Detect which cell encompasses the target text, then output its [x, y] center coordinate. 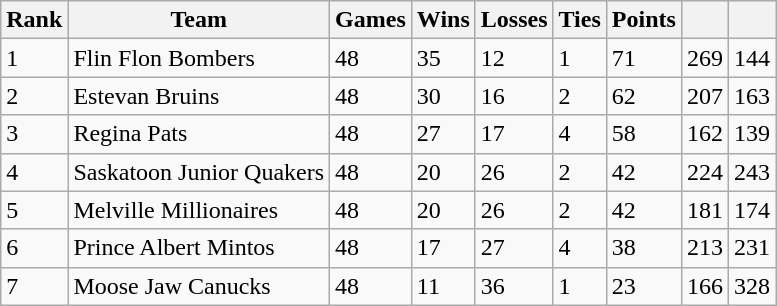
71 [644, 58]
Losses [514, 20]
11 [443, 286]
181 [704, 210]
Regina Pats [199, 134]
36 [514, 286]
224 [704, 172]
Team [199, 20]
144 [752, 58]
162 [704, 134]
163 [752, 96]
166 [704, 286]
174 [752, 210]
Points [644, 20]
23 [644, 286]
Wins [443, 20]
269 [704, 58]
213 [704, 248]
16 [514, 96]
231 [752, 248]
62 [644, 96]
Games [371, 20]
Moose Jaw Canucks [199, 286]
Ties [580, 20]
Melville Millionaires [199, 210]
328 [752, 286]
Saskatoon Junior Quakers [199, 172]
Flin Flon Bombers [199, 58]
Prince Albert Mintos [199, 248]
243 [752, 172]
7 [34, 286]
6 [34, 248]
35 [443, 58]
207 [704, 96]
5 [34, 210]
12 [514, 58]
Rank [34, 20]
58 [644, 134]
30 [443, 96]
3 [34, 134]
38 [644, 248]
139 [752, 134]
Estevan Bruins [199, 96]
